From the cell containing the given text, extract its center point as (x, y) coordinate. 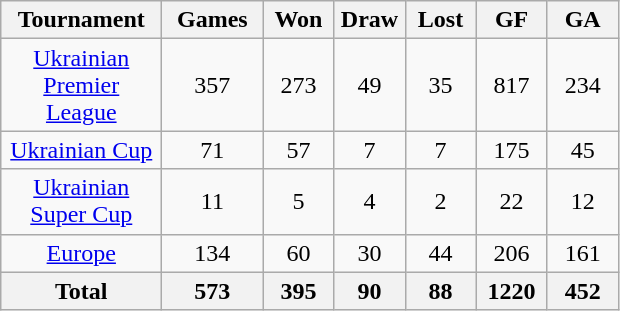
Won (298, 20)
357 (212, 85)
49 (370, 85)
Ukrainian Premier League (82, 85)
Games (212, 20)
22 (512, 202)
35 (440, 85)
60 (298, 253)
Total (82, 291)
GA (582, 20)
Lost (440, 20)
57 (298, 150)
5 (298, 202)
90 (370, 291)
134 (212, 253)
2 (440, 202)
273 (298, 85)
30 (370, 253)
573 (212, 291)
817 (512, 85)
161 (582, 253)
Tournament (82, 20)
12 (582, 202)
Ukrainian Cup (82, 150)
175 (512, 150)
395 (298, 291)
11 (212, 202)
88 (440, 291)
4 (370, 202)
452 (582, 291)
Europe (82, 253)
71 (212, 150)
1220 (512, 291)
234 (582, 85)
Ukrainian Super Cup (82, 202)
206 (512, 253)
Draw (370, 20)
44 (440, 253)
45 (582, 150)
GF (512, 20)
